Locate the cell with the specified text and output its (x, y) center coordinate. 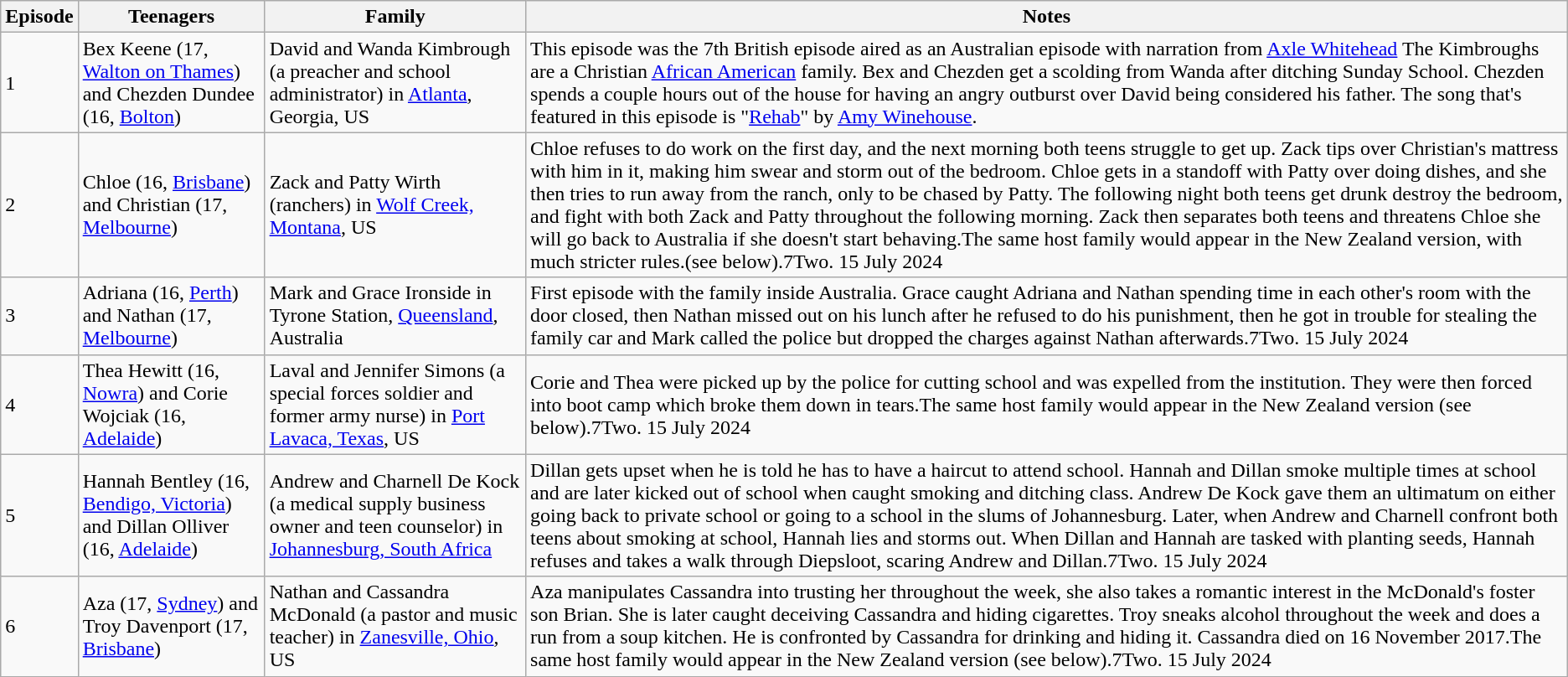
Zack and Patty Wirth (ranchers) in Wolf Creek, Montana, US (395, 204)
Aza (17, Sydney) and Troy Davenport (17, Brisbane) (171, 627)
Andrew and Charnell De Kock (a medical supply business owner and teen counselor) in Johannesburg, South Africa (395, 515)
Nathan and Cassandra McDonald (a pastor and music teacher) in Zanesville, Ohio, US (395, 627)
Laval and Jennifer Simons (a special forces soldier and former army nurse) in Port Lavaca, Texas, US (395, 404)
David and Wanda Kimbrough (a preacher and school administrator) in Atlanta, Georgia, US (395, 82)
1 (39, 82)
5 (39, 515)
Notes (1047, 17)
Hannah Bentley (16, Bendigo, Victoria) and Dillan Olliver (16, Adelaide) (171, 515)
Chloe (16, Brisbane) and Christian (17, Melbourne) (171, 204)
Adriana (16, Perth) and Nathan (17, Melbourne) (171, 316)
Bex Keene (17, Walton on Thames) and Chezden Dundee (16, Bolton) (171, 82)
Mark and Grace Ironside in Tyrone Station, Queensland, Australia (395, 316)
2 (39, 204)
Family (395, 17)
3 (39, 316)
4 (39, 404)
Teenagers (171, 17)
6 (39, 627)
Episode (39, 17)
Thea Hewitt (16, Nowra) and Corie Wojciak (16, Adelaide) (171, 404)
